From the cell containing the given text, extract its center point as [X, Y] coordinate. 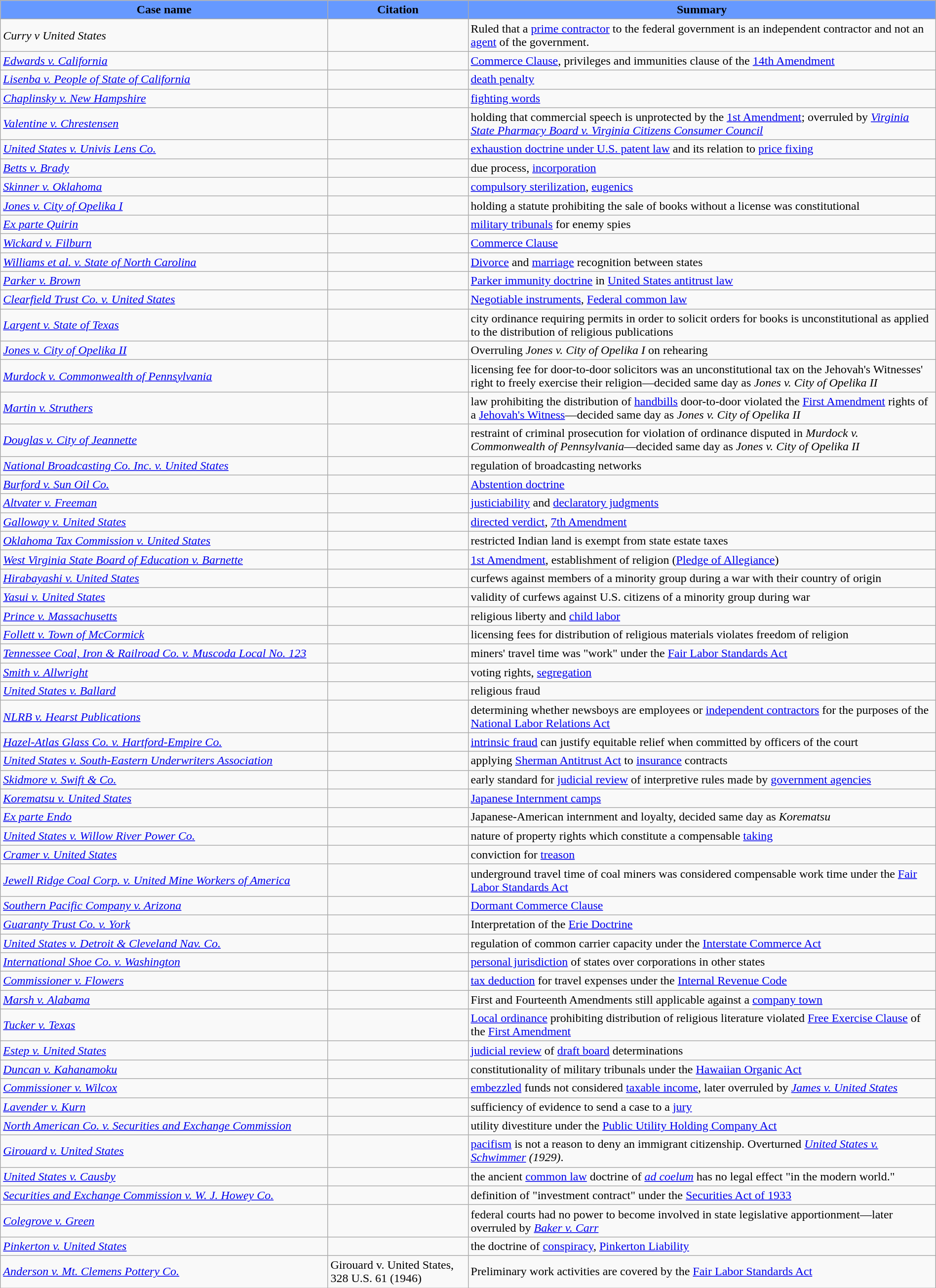
Lavender v. Kurn [164, 1107]
Girouard v. United States [164, 1151]
regulation of broadcasting networks [702, 466]
Preliminary work activities are covered by the Fair Labor Standards Act [702, 1272]
Interpretation of the Erie Doctrine [702, 924]
Korematsu v. United States [164, 798]
Ex parte Quirin [164, 224]
Wickard v. Filburn [164, 243]
religious fraud [702, 691]
conviction for treason [702, 855]
North American Co. v. Securities and Exchange Commission [164, 1126]
Girouard v. United States, 328 U.S. 61 (1946) [398, 1272]
Williams et al. v. State of North Carolina [164, 262]
United States v. Ballard [164, 691]
NLRB v. Hearst Publications [164, 717]
tax deduction for travel expenses under the Internal Revenue Code [702, 981]
Skinner v. Oklahoma [164, 187]
United States v. South-Eastern Underwriters Association [164, 761]
Galloway v. United States [164, 522]
sufficiency of evidence to send a case to a jury [702, 1107]
1st Amendment, establishment of religion (Pledge of Allegiance) [702, 559]
pacifism is not a reason to deny an immigrant citizenship. Overturned United States v. Schwimmer (1929). [702, 1151]
Overruling Jones v. City of Opelika I on rehearing [702, 351]
nature of property rights which constitute a compensable taking [702, 836]
United States v. Willow River Power Co. [164, 836]
Ruled that a prime contractor to the federal government is an independent contractor and not an agent of the government. [702, 36]
Marsh v. Alabama [164, 1000]
Guaranty Trust Co. v. York [164, 924]
Securities and Exchange Commission v. W. J. Howey Co. [164, 1195]
Follett v. Town of McCormick [164, 635]
Jewell Ridge Coal Corp. v. United Mine Workers of America [164, 880]
definition of "investment contract" under the Securities Act of 1933 [702, 1195]
Prince v. Massachusetts [164, 616]
underground travel time of coal miners was considered compensable work time under the Fair Labor Standards Act [702, 880]
the ancient common law doctrine of ad coelum has no legal effect "in the modern world." [702, 1176]
curfews against members of a minority group during a war with their country of origin [702, 578]
licensing fees for distribution of religious materials violates freedom of religion [702, 635]
Smith v. Allwright [164, 672]
holding that commercial speech is unprotected by the 1st Amendment; overruled by Virginia State Pharmacy Board v. Virginia Citizens Consumer Council [702, 123]
Murdock v. Commonwealth of Pennsylvania [164, 376]
religious liberty and child labor [702, 616]
justiciability and declaratory judgments [702, 503]
Edwards v. California [164, 61]
applying Sherman Antitrust Act to insurance contracts [702, 761]
First and Fourteenth Amendments still applicable against a company town [702, 1000]
Summary [702, 10]
Abstention doctrine [702, 484]
fighting words [702, 98]
Cramer v. United States [164, 855]
Hazel-Atlas Glass Co. v. Hartford-Empire Co. [164, 742]
Citation [398, 10]
Tucker v. Texas [164, 1025]
Hirabayashi v. United States [164, 578]
Curry v United States [164, 36]
Skidmore v. Swift & Co. [164, 780]
Largent v. State of Texas [164, 325]
the doctrine of conspiracy, Pinkerton Liability [702, 1246]
Oklahoma Tax Commission v. United States [164, 541]
Martin v. Struthers [164, 408]
Duncan v. Kahanamoku [164, 1069]
military tribunals for enemy spies [702, 224]
Commissioner v. Wilcox [164, 1088]
United States v. Detroit & Cleveland Nav. Co. [164, 943]
restricted Indian land is exempt from state estate taxes [702, 541]
Case name [164, 10]
due process, incorporation [702, 168]
regulation of common carrier capacity under the Interstate Commerce Act [702, 943]
International Shoe Co. v. Washington [164, 962]
miners' travel time was "work" under the Fair Labor Standards Act [702, 654]
death penalty [702, 79]
embezzled funds not considered taxable income, later overruled by James v. United States [702, 1088]
voting rights, segregation [702, 672]
Japanese Internment camps [702, 798]
Clearfield Trust Co. v. United States [164, 300]
Valentine v. Chrestensen [164, 123]
exhaustion doctrine under U.S. patent law and its relation to price fixing [702, 149]
Parker immunity doctrine in United States antitrust law [702, 281]
Dormant Commerce Clause [702, 905]
utility divestiture under the Public Utility Holding Company Act [702, 1126]
Parker v. Brown [164, 281]
Divorce and marriage recognition between states [702, 262]
early standard for judicial review of interpretive rules made by government agencies [702, 780]
Tennessee Coal, Iron & Railroad Co. v. Muscoda Local No. 123 [164, 654]
Altvater v. Freeman [164, 503]
West Virginia State Board of Education v. Barnette [164, 559]
Burford v. Sun Oil Co. [164, 484]
Jones v. City of Opelika II [164, 351]
city ordinance requiring permits in order to solicit orders for books is unconstitutional as applied to the distribution of religious publications [702, 325]
holding a statute prohibiting the sale of books without a license was constitutional [702, 205]
Douglas v. City of Jeannette [164, 440]
Commerce Clause, privileges and immunities clause of the 14th Amendment [702, 61]
compulsory sterilization, eugenics [702, 187]
National Broadcasting Co. Inc. v. United States [164, 466]
Ex parte Endo [164, 817]
Yasui v. United States [164, 597]
intrinsic fraud can justify equitable relief when committed by officers of the court [702, 742]
constitutionality of military tribunals under the Hawaiian Organic Act [702, 1069]
validity of curfews against U.S. citizens of a minority group during war [702, 597]
Betts v. Brady [164, 168]
Southern Pacific Company v. Arizona [164, 905]
Japanese-American internment and loyalty, decided same day as Korematsu [702, 817]
Commissioner v. Flowers [164, 981]
Local ordinance prohibiting distribution of religious literature violated Free Exercise Clause of the First Amendment [702, 1025]
Estep v. United States [164, 1051]
United States v. Causby [164, 1176]
Anderson v. Mt. Clemens Pottery Co. [164, 1272]
personal jurisdiction of states over corporations in other states [702, 962]
judicial review of draft board determinations [702, 1051]
Jones v. City of Opelika I [164, 205]
federal courts had no power to become involved in state legislative apportionment—later overruled by Baker v. Carr [702, 1220]
determining whether newsboys are employees or independent contractors for the purposes of the National Labor Relations Act [702, 717]
Lisenba v. People of State of California [164, 79]
Negotiable instruments, Federal common law [702, 300]
Colegrove v. Green [164, 1220]
United States v. Univis Lens Co. [164, 149]
Commerce Clause [702, 243]
Pinkerton v. United States [164, 1246]
Chaplinsky v. New Hampshire [164, 98]
directed verdict, 7th Amendment [702, 522]
